Return [X, Y] of the center of cell containing provided text 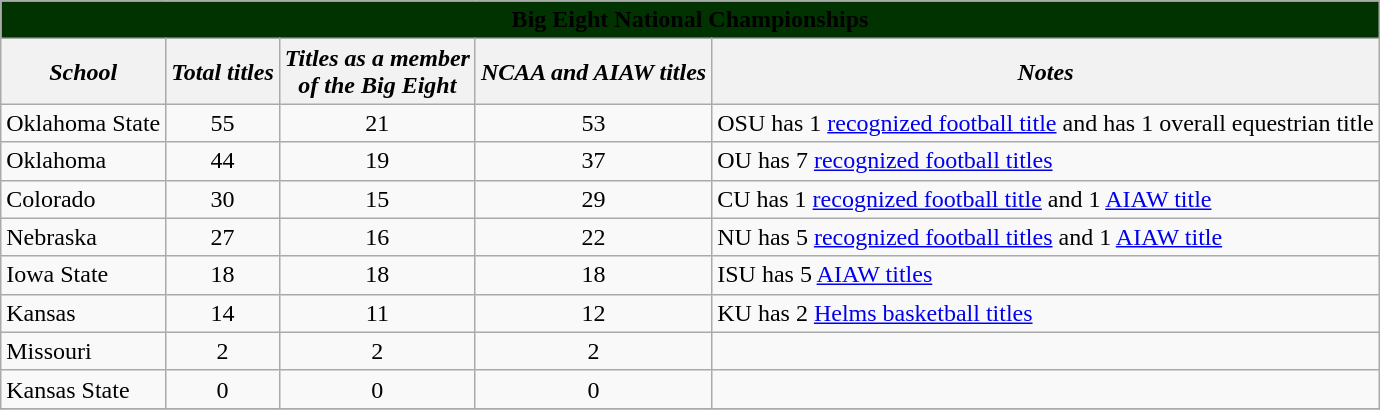
Oklahoma [84, 161]
ISU has 5 AIAW titles [1046, 275]
55 [223, 123]
Big Eight National Championships [690, 20]
22 [593, 237]
16 [377, 237]
12 [593, 313]
37 [593, 161]
Kansas State [84, 389]
NCAA and AIAW titles [593, 72]
OU has 7 recognized football titles [1046, 161]
OSU has 1 recognized football title and has 1 overall equestrian title [1046, 123]
CU has 1 recognized football title and 1 AIAW title [1046, 199]
Iowa State [84, 275]
Colorado [84, 199]
Nebraska [84, 237]
Titles as a memberof the Big Eight [377, 72]
53 [593, 123]
KU has 2 Helms basketball titles [1046, 313]
21 [377, 123]
Oklahoma State [84, 123]
44 [223, 161]
Missouri [84, 351]
30 [223, 199]
Total titles [223, 72]
Kansas [84, 313]
School [84, 72]
19 [377, 161]
Notes [1046, 72]
27 [223, 237]
29 [593, 199]
NU has 5 recognized football titles and 1 AIAW title [1046, 237]
15 [377, 199]
11 [377, 313]
14 [223, 313]
